Extract the (x, y) coordinate from the center of the cell holding the provided text.  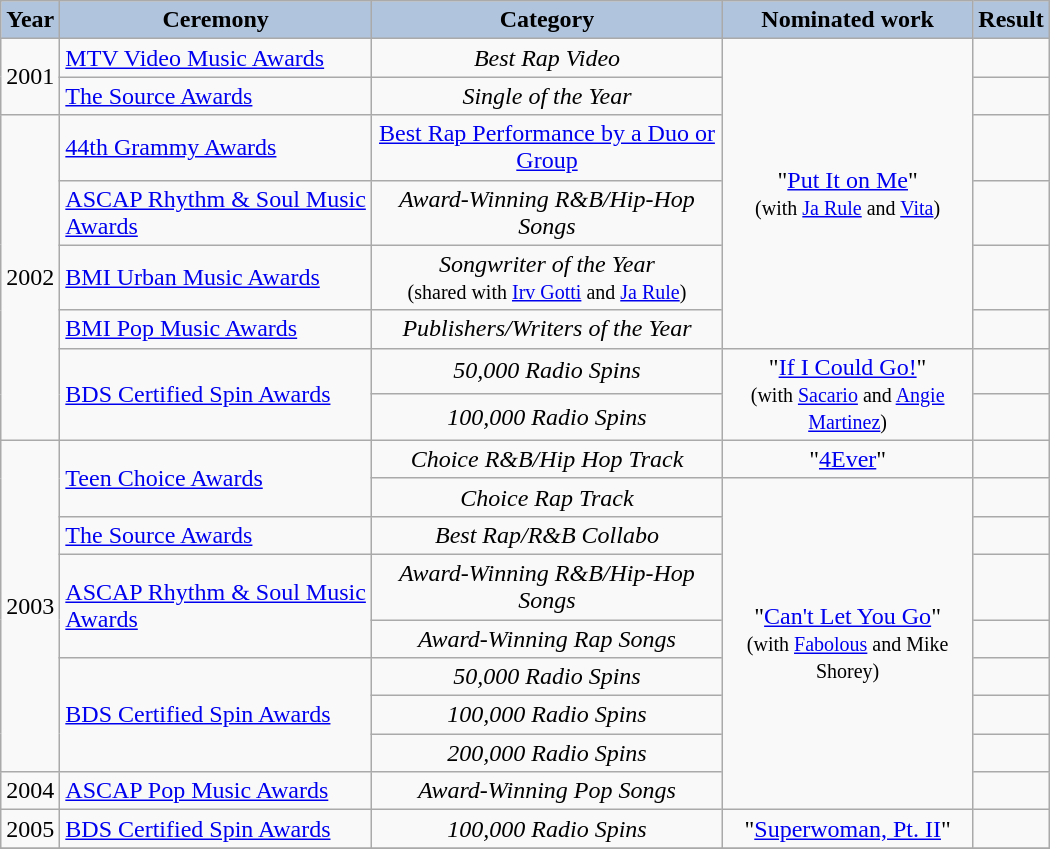
Ceremony (216, 20)
Category (546, 20)
"Superwoman, Pt. II" (847, 829)
BMI Pop Music Awards (216, 329)
Publishers/Writers of the Year (546, 329)
Year (30, 20)
Best Rap/R&B Collabo (546, 535)
2003 (30, 606)
Result (1011, 20)
Best Rap Performance by a Duo or Group (546, 148)
"If I Could Go!" (with Sacario and Angie Martinez) (847, 394)
MTV Video Music Awards (216, 58)
"Put It on Me" (with Ja Rule and Vita) (847, 194)
"Can't Let You Go" (with Fabolous and Mike Shorey) (847, 644)
2002 (30, 278)
2004 (30, 791)
Award-Winning Pop Songs (546, 791)
Teen Choice Awards (216, 478)
Choice R&B/Hip Hop Track (546, 459)
Best Rap Video (546, 58)
Award-Winning Rap Songs (546, 639)
2005 (30, 829)
"4Ever" (847, 459)
44th Grammy Awards (216, 148)
200,000 Radio Spins (546, 753)
ASCAP Pop Music Awards (216, 791)
Single of the Year (546, 96)
Nominated work (847, 20)
Songwriter of the Year (shared with Irv Gotti and Ja Rule) (546, 278)
2001 (30, 77)
BMI Urban Music Awards (216, 278)
Choice Rap Track (546, 497)
